Extract the (x, y) coordinate from the center of the cell holding the provided text.  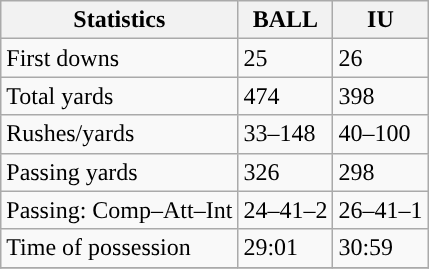
25 (286, 58)
Time of possession (120, 248)
33–148 (286, 134)
26–41–1 (380, 210)
326 (286, 172)
Passing: Comp–Att–Int (120, 210)
26 (380, 58)
24–41–2 (286, 210)
BALL (286, 20)
40–100 (380, 134)
474 (286, 96)
IU (380, 20)
29:01 (286, 248)
Passing yards (120, 172)
Total yards (120, 96)
30:59 (380, 248)
Statistics (120, 20)
298 (380, 172)
Rushes/yards (120, 134)
398 (380, 96)
First downs (120, 58)
